From the cell containing the given text, extract its center point as (x, y) coordinate. 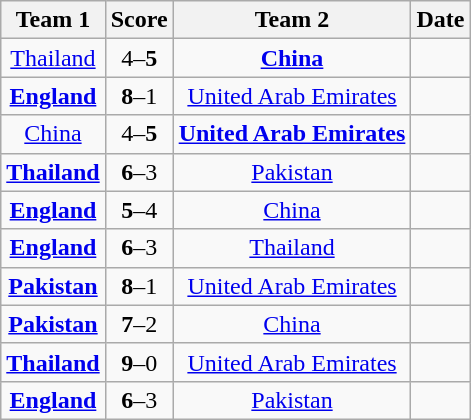
Score (139, 20)
7–2 (139, 324)
9–0 (139, 362)
Team 1 (53, 20)
Team 2 (292, 20)
5–4 (139, 210)
Date (440, 20)
